Locate the cell with the specified text and output its (x, y) center coordinate. 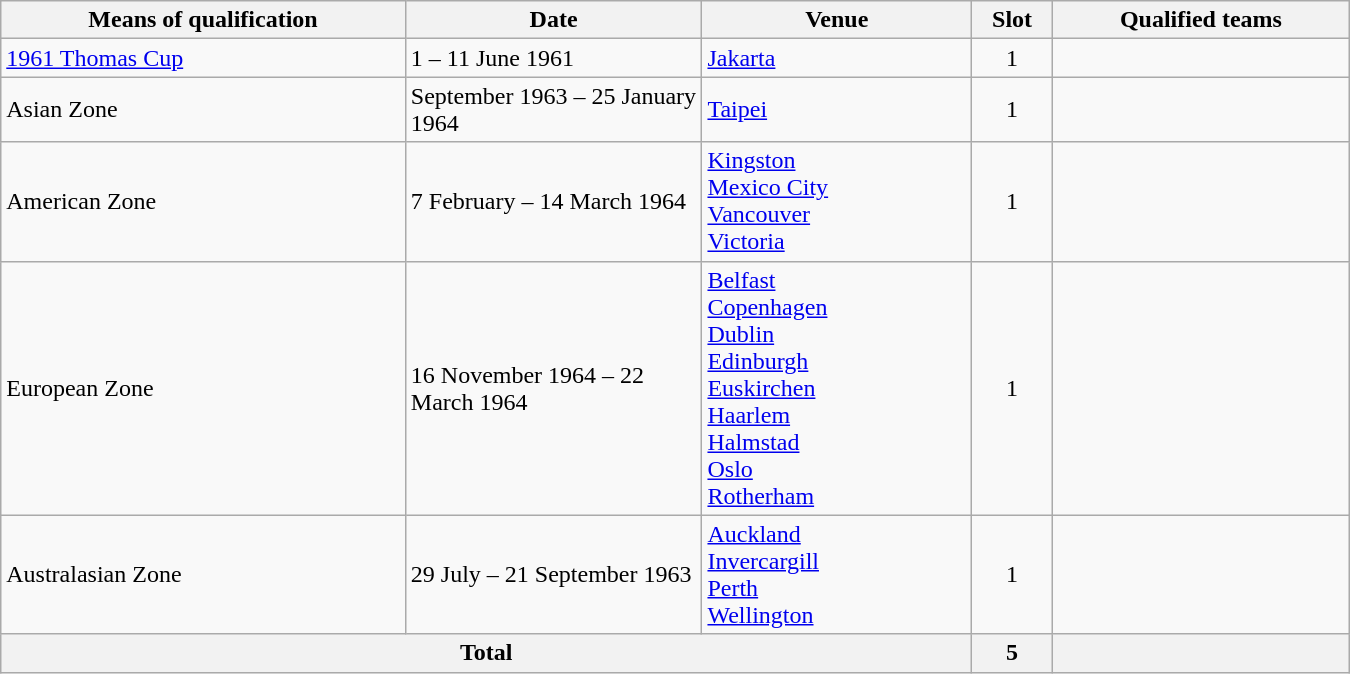
16 November 1964 – 22 March 1964 (554, 388)
29 July – 21 September 1963 (554, 574)
European Zone (204, 388)
Asian Zone (204, 110)
September 1963 – 25 January 1964 (554, 110)
Qualified teams (1202, 20)
Australasian Zone (204, 574)
Total (486, 653)
7 February – 14 March 1964 (554, 202)
Date (554, 20)
1 – 11 June 1961 (554, 58)
BelfastCopenhagenDublinEdinburghEuskirchenHaarlemHalmstadOsloRotherham (837, 388)
5 (1012, 653)
AucklandInvercargillPerthWellington (837, 574)
Means of qualification (204, 20)
Venue (837, 20)
American Zone (204, 202)
1961 Thomas Cup (204, 58)
Jakarta (837, 58)
Taipei (837, 110)
KingstonMexico CityVancouverVictoria (837, 202)
Slot (1012, 20)
